Pinpoint the cell where the given text exists, returning its (X, Y) midpoint coordinate. 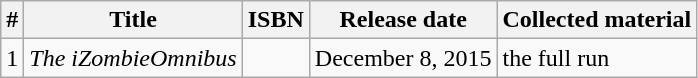
# (12, 20)
the full run (597, 58)
Collected material (597, 20)
The iZombieOmnibus (133, 58)
Title (133, 20)
ISBN (276, 20)
Release date (403, 20)
December 8, 2015 (403, 58)
1 (12, 58)
